Identify which cell holds the provided text, then report its [x, y] central coordinate. 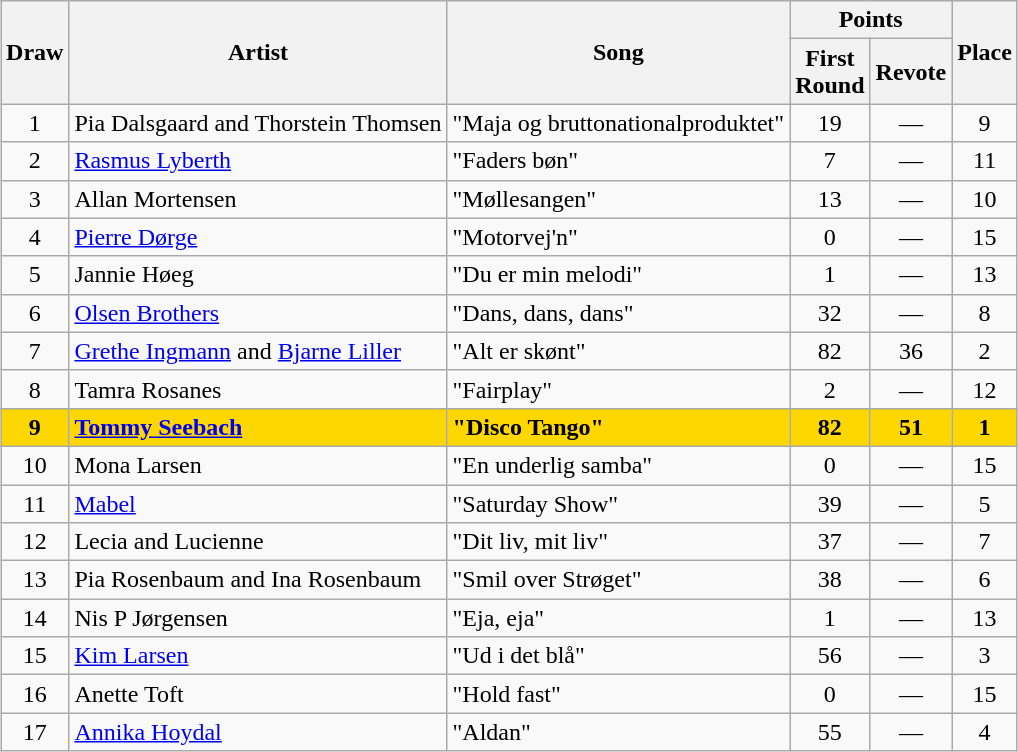
Draw [35, 52]
Mabel [258, 503]
"Dit liv, mit liv" [618, 542]
"Møllesangen" [618, 199]
55 [830, 732]
Points [871, 20]
17 [35, 732]
"Du er min melodi" [618, 275]
Lecia and Lucienne [258, 542]
14 [35, 618]
"Disco Tango" [618, 427]
Tamra Rosanes [258, 389]
Pia Dalsgaard and Thorstein Thomsen [258, 123]
"Maja og bruttonationalproduktet" [618, 123]
16 [35, 694]
Song [618, 52]
Artist [258, 52]
Grethe Ingmann and Bjarne Liller [258, 351]
"Saturday Show" [618, 503]
Revote [911, 72]
Mona Larsen [258, 465]
"Hold fast" [618, 694]
36 [911, 351]
"Eja, eja" [618, 618]
Nis P Jørgensen [258, 618]
51 [911, 427]
"Aldan" [618, 732]
38 [830, 580]
"Faders bøn" [618, 161]
"En underlig samba" [618, 465]
Tommy Seebach [258, 427]
19 [830, 123]
Rasmus Lyberth [258, 161]
Jannie Høeg [258, 275]
Allan Mortensen [258, 199]
Annika Hoydal [258, 732]
"Fairplay" [618, 389]
Pierre Dørge [258, 237]
FirstRound [830, 72]
56 [830, 656]
32 [830, 313]
"Dans, dans, dans" [618, 313]
Anette Toft [258, 694]
Kim Larsen [258, 656]
Pia Rosenbaum and Ina Rosenbaum [258, 580]
37 [830, 542]
39 [830, 503]
"Alt er skønt" [618, 351]
Olsen Brothers [258, 313]
"Ud i det blå" [618, 656]
Place [985, 52]
"Motorvej'n" [618, 237]
"Smil over Strøget" [618, 580]
